Return the [X, Y] coordinate for the center point of the cell that contains the specified text.  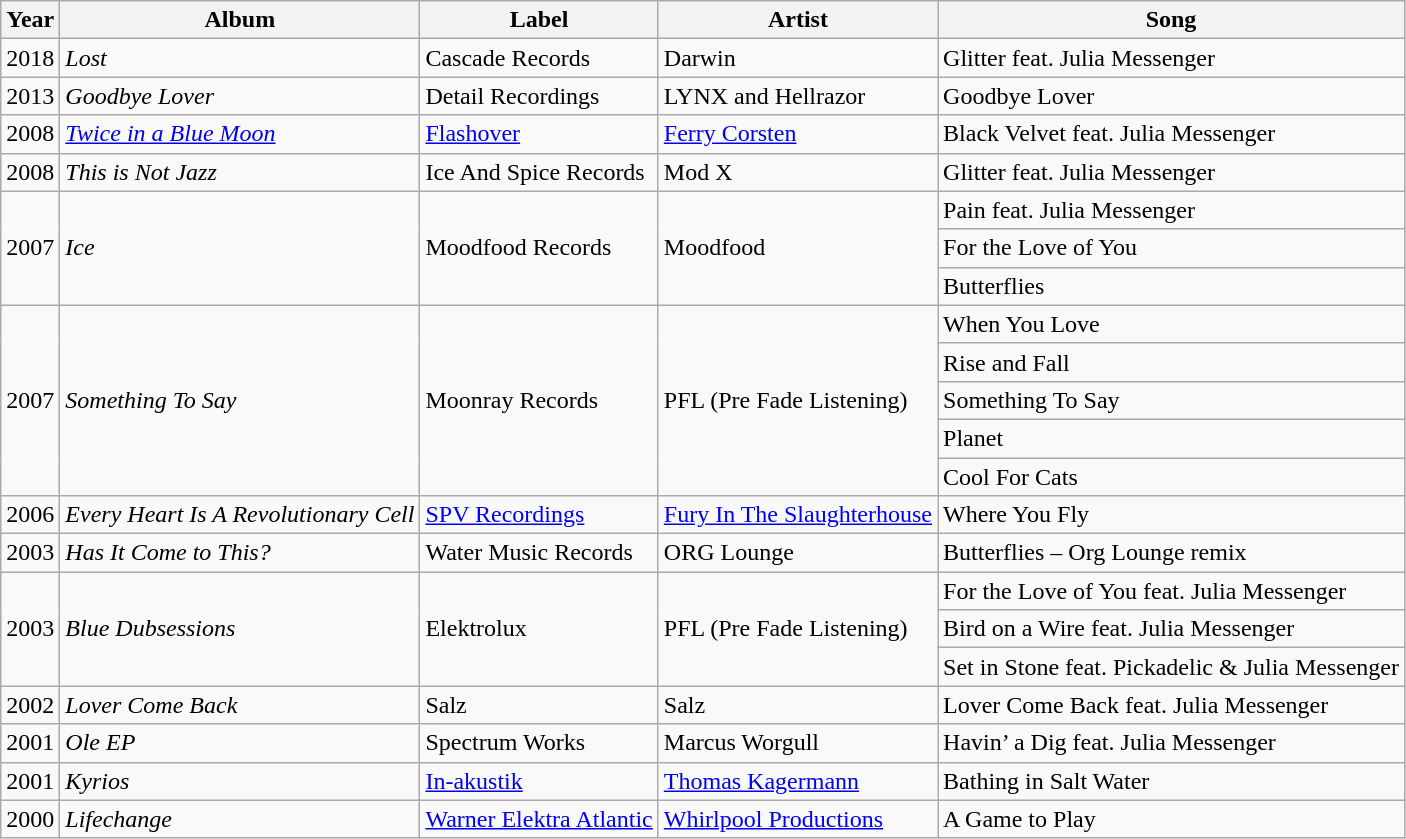
Ice And Spice Records [539, 172]
For the Love of You [1172, 248]
Havin’ a Dig feat. Julia Messenger [1172, 743]
LYNX and Hellrazor [798, 96]
In-akustik [539, 781]
Twice in a Blue Moon [240, 134]
Cascade Records [539, 58]
SPV Recordings [539, 515]
Ferry Corsten [798, 134]
Ole EP [240, 743]
This is Not Jazz [240, 172]
Spectrum Works [539, 743]
Moodfood [798, 248]
Cool For Cats [1172, 477]
Rise and Fall [1172, 362]
Pain feat. Julia Messenger [1172, 210]
Every Heart Is A Revolutionary Cell [240, 515]
Water Music Records [539, 553]
Black Velvet feat. Julia Messenger [1172, 134]
Moonray Records [539, 400]
Moodfood Records [539, 248]
Has It Come to This? [240, 553]
Whirlpool Productions [798, 819]
Bathing in Salt Water [1172, 781]
When You Love [1172, 324]
Bird on a Wire feat. Julia Messenger [1172, 629]
Year [30, 20]
2006 [30, 515]
A Game to Play [1172, 819]
Set in Stone feat. Pickadelic & Julia Messenger [1172, 667]
Lost [240, 58]
2002 [30, 705]
Mod X [798, 172]
Kyrios [240, 781]
Marcus Worgull [798, 743]
Thomas Kagermann [798, 781]
Lover Come Back feat. Julia Messenger [1172, 705]
Song [1172, 20]
For the Love of You feat. Julia Messenger [1172, 591]
Butterflies – Org Lounge remix [1172, 553]
Detail Recordings [539, 96]
Lifechange [240, 819]
Artist [798, 20]
Lover Come Back [240, 705]
Warner Elektra Atlantic [539, 819]
2013 [30, 96]
2000 [30, 819]
Flashover [539, 134]
Butterflies [1172, 286]
Where You Fly [1172, 515]
ORG Lounge [798, 553]
Fury In The Slaughterhouse [798, 515]
Album [240, 20]
Blue Dubsessions [240, 629]
2018 [30, 58]
Label [539, 20]
Darwin [798, 58]
Ice [240, 248]
Planet [1172, 438]
Elektrolux [539, 629]
